For the text-containing cell, return its midpoint in (x, y) coordinate format. 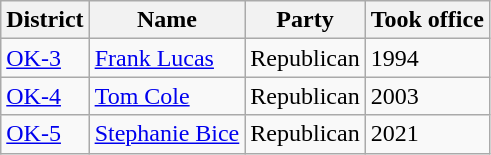
Took office (427, 20)
2003 (427, 96)
OK-5 (45, 134)
Name (167, 20)
Frank Lucas (167, 58)
Party (305, 20)
OK-3 (45, 58)
OK-4 (45, 96)
2021 (427, 134)
District (45, 20)
Stephanie Bice (167, 134)
Tom Cole (167, 96)
1994 (427, 58)
